For the text-containing cell, return its midpoint in [X, Y] coordinate format. 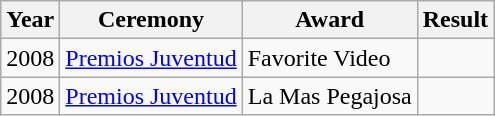
La Mas Pegajosa [330, 96]
Result [455, 20]
Year [30, 20]
Ceremony [151, 20]
Favorite Video [330, 58]
Award [330, 20]
